Pinpoint the cell where the given text exists, returning its [x, y] midpoint coordinate. 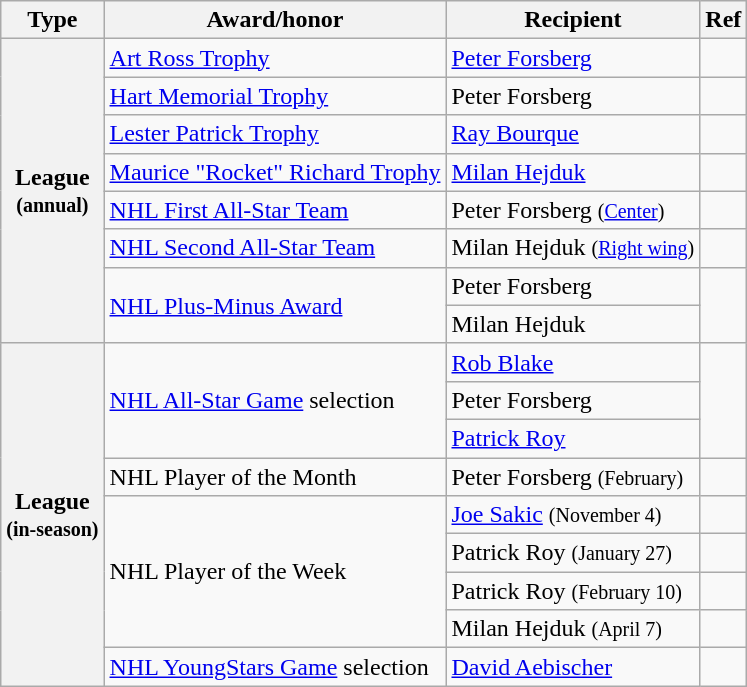
Maurice "Rocket" Richard Trophy [275, 172]
Ref [724, 20]
NHL All-Star Game selection [275, 400]
Type [52, 20]
League(in-season) [52, 514]
Patrick Roy (February 10) [573, 591]
NHL First All-Star Team [275, 210]
NHL Second All-Star Team [275, 248]
Rob Blake [573, 362]
NHL Player of the Month [275, 477]
Milan Hejduk (Right wing) [573, 248]
Peter Forsberg (Center) [573, 210]
Joe Sakic (November 4) [573, 515]
Milan Hejduk (April 7) [573, 629]
Award/honor [275, 20]
League(annual) [52, 191]
Hart Memorial Trophy [275, 96]
NHL Player of the Week [275, 572]
Recipient [573, 20]
Lester Patrick Trophy [275, 134]
Patrick Roy [573, 438]
NHL Plus-Minus Award [275, 305]
Patrick Roy (January 27) [573, 553]
Peter Forsberg (February) [573, 477]
NHL YoungStars Game selection [275, 667]
Ray Bourque [573, 134]
David Aebischer [573, 667]
Art Ross Trophy [275, 58]
